For the text-containing cell, return its midpoint in [X, Y] coordinate format. 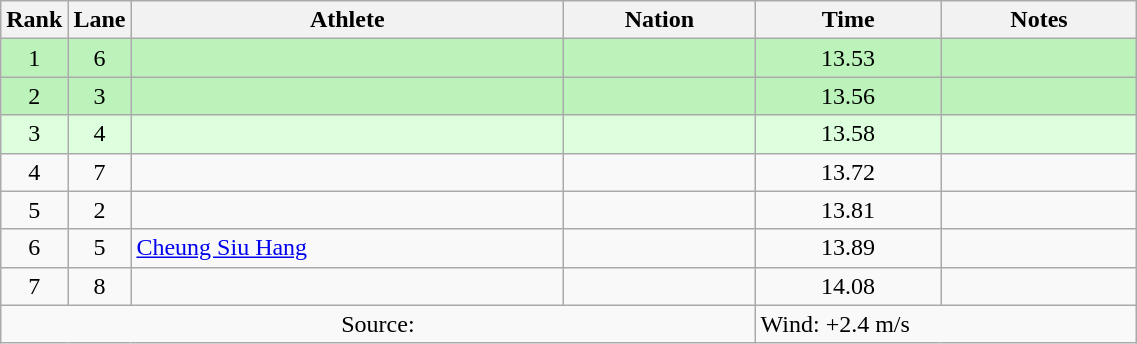
13.58 [848, 134]
Wind: +2.4 m/s [946, 324]
Cheung Siu Hang [348, 248]
Athlete [348, 20]
Lane [100, 20]
Source: [378, 324]
8 [100, 286]
13.81 [848, 210]
1 [34, 58]
13.53 [848, 58]
Nation [660, 20]
13.56 [848, 96]
13.89 [848, 248]
14.08 [848, 286]
Rank [34, 20]
Notes [1039, 20]
Time [848, 20]
13.72 [848, 172]
